Extract the [X, Y] coordinate from the center of the cell holding the provided text.  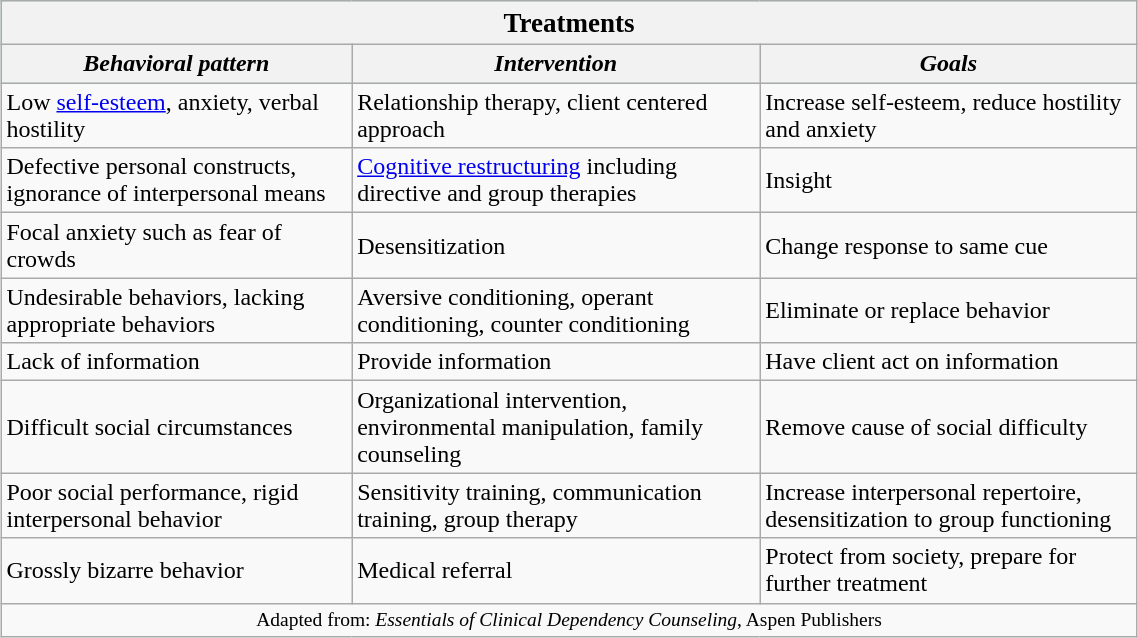
Undesirable behaviors, lacking appropriate behaviors [176, 310]
Remove cause of social difficulty [948, 427]
Goals [948, 64]
Adapted from: Essentials of Clinical Dependency Counseling, Aspen Publishers [569, 620]
Aversive conditioning, operant conditioning, counter conditioning [556, 310]
Behavioral pattern [176, 64]
Eliminate or replace behavior [948, 310]
Grossly bizarre behavior [176, 570]
Desensitization [556, 246]
Increase self-esteem, reduce hostility and anxiety [948, 116]
Intervention [556, 64]
Cognitive restructuring including directive and group therapies [556, 180]
Provide information [556, 362]
Change response to same cue [948, 246]
Poor social performance, rigid interpersonal behavior [176, 506]
Have client act on information [948, 362]
Sensitivity training, communication training, group therapy [556, 506]
Focal anxiety such as fear of crowds [176, 246]
Low self-esteem, anxiety, verbal hostility [176, 116]
Medical referral [556, 570]
Protect from society, prepare for further treatment [948, 570]
Increase interpersonal repertoire, desensitization to group functioning [948, 506]
Treatments [569, 23]
Defective personal constructs, ignorance of interpersonal means [176, 180]
Organizational intervention, environmental manipulation, family counseling [556, 427]
Difficult social circumstances [176, 427]
Insight [948, 180]
Lack of information [176, 362]
Relationship therapy, client centered approach [556, 116]
